Return the (x, y) coordinate for the center point of the cell that contains the specified text.  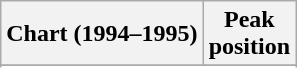
Peakposition (249, 34)
Chart (1994–1995) (102, 34)
